For the text-containing cell, return its midpoint in (x, y) coordinate format. 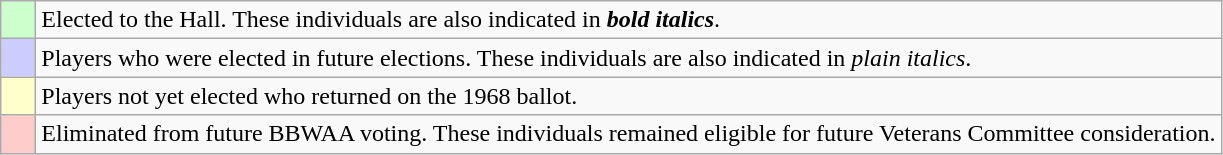
Elected to the Hall. These individuals are also indicated in bold italics. (628, 20)
Eliminated from future BBWAA voting. These individuals remained eligible for future Veterans Committee consideration. (628, 134)
Players not yet elected who returned on the 1968 ballot. (628, 96)
Players who were elected in future elections. These individuals are also indicated in plain italics. (628, 58)
